Determine the [x, y] coordinate at the center of the cell enclosing the given text.  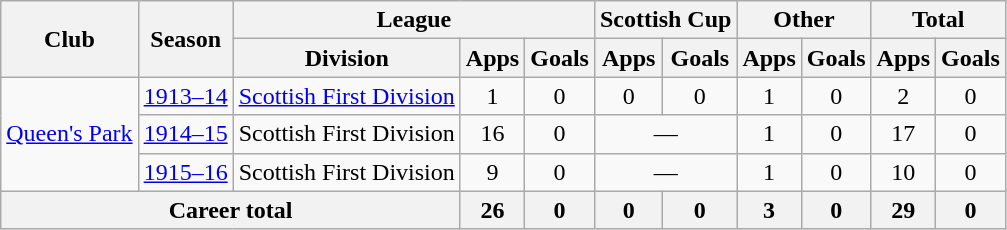
9 [492, 172]
Club [70, 39]
Season [186, 39]
Queen's Park [70, 134]
1913–14 [186, 96]
29 [903, 210]
Career total [231, 210]
10 [903, 172]
Total [938, 20]
2 [903, 96]
League [414, 20]
Other [804, 20]
17 [903, 134]
1914–15 [186, 134]
1915–16 [186, 172]
Division [346, 58]
26 [492, 210]
16 [492, 134]
Scottish Cup [665, 20]
3 [769, 210]
